Locate the cell with the specified text and output its [X, Y] center coordinate. 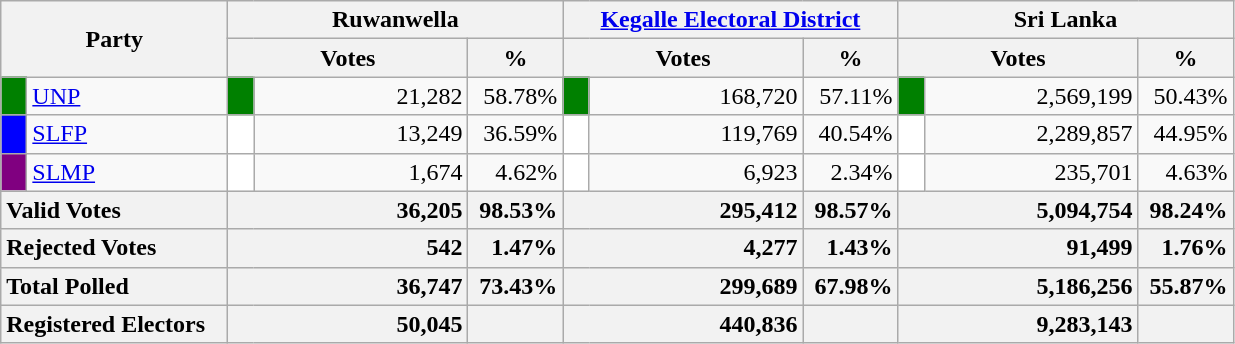
SLMP [128, 172]
Ruwanwella [396, 20]
98.24% [1186, 210]
40.54% [850, 134]
1.47% [516, 248]
SLFP [128, 134]
1.76% [1186, 248]
Total Polled [114, 286]
2,569,199 [1031, 96]
Rejected Votes [114, 248]
1.43% [850, 248]
Party [114, 39]
36,205 [348, 210]
9,283,143 [1018, 324]
440,836 [683, 324]
2,289,857 [1031, 134]
36.59% [516, 134]
50,045 [348, 324]
Kegalle Electoral District [730, 20]
58.78% [516, 96]
295,412 [683, 210]
98.53% [516, 210]
1,674 [361, 172]
Registered Electors [114, 324]
299,689 [683, 286]
91,499 [1018, 248]
21,282 [361, 96]
542 [348, 248]
5,094,754 [1018, 210]
44.95% [1186, 134]
36,747 [348, 286]
235,701 [1031, 172]
4.63% [1186, 172]
57.11% [850, 96]
4.62% [516, 172]
98.57% [850, 210]
6,923 [696, 172]
4,277 [683, 248]
Valid Votes [114, 210]
73.43% [516, 286]
Sri Lanka [1066, 20]
2.34% [850, 172]
5,186,256 [1018, 286]
168,720 [696, 96]
55.87% [1186, 286]
119,769 [696, 134]
50.43% [1186, 96]
UNP [128, 96]
67.98% [850, 286]
13,249 [361, 134]
